Capture the cell that displays the provided text and extract its (X, Y) central coordinate. 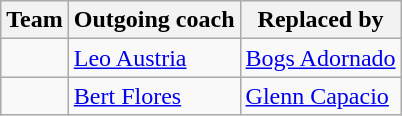
Replaced by (320, 20)
Leo Austria (154, 58)
Glenn Capacio (320, 96)
Bogs Adornado (320, 58)
Team (35, 20)
Outgoing coach (154, 20)
Bert Flores (154, 96)
